Locate the cell with the specified text and output its [x, y] center coordinate. 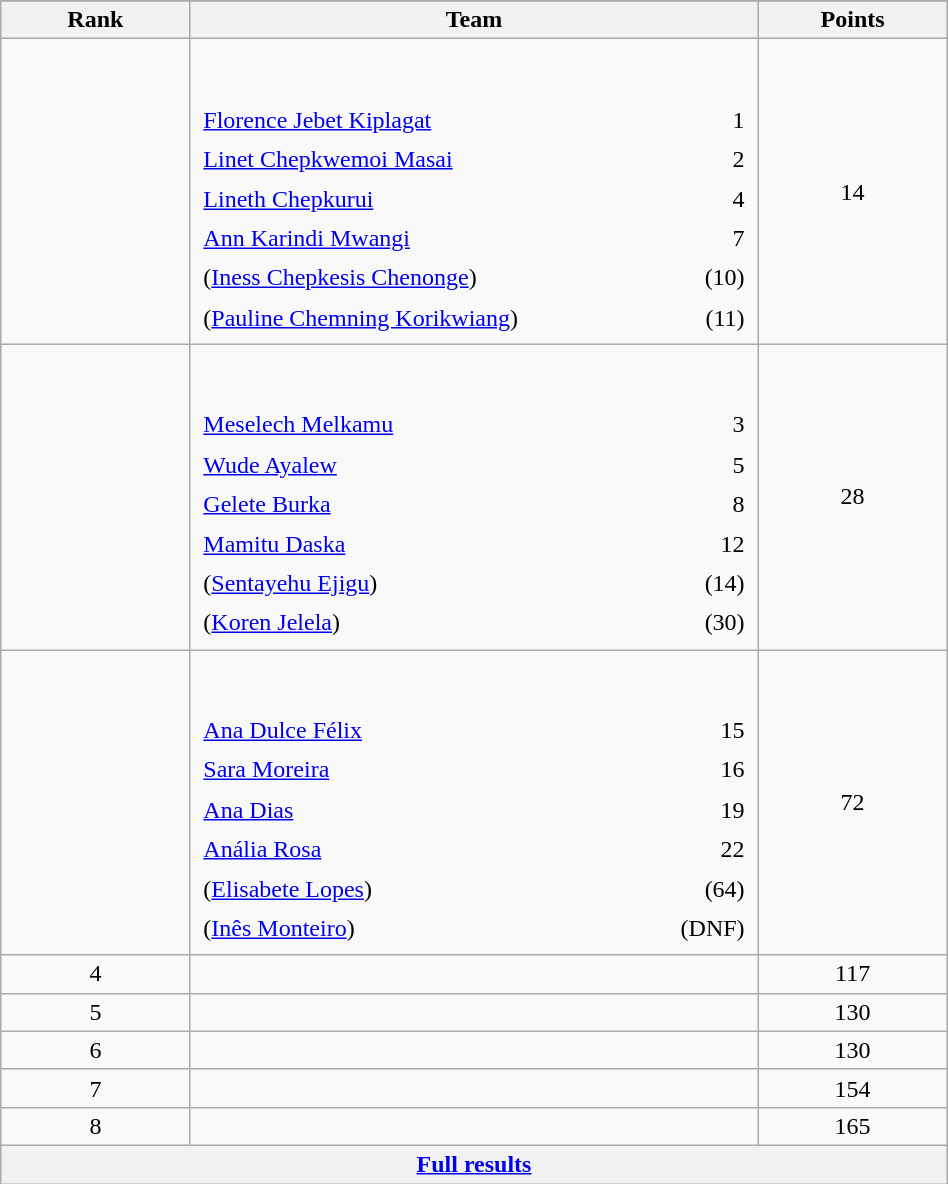
Ann Karindi Mwangi [436, 238]
Team [474, 20]
14 [852, 192]
(Pauline Chemning Korikwiang) [436, 318]
(Iness Chepkesis Chenonge) [436, 278]
28 [852, 496]
12 [694, 544]
Anália Rosa [393, 850]
Sara Moreira [393, 770]
72 [852, 802]
Meselech Melkamu [418, 426]
Points [852, 20]
19 [669, 810]
(14) [694, 584]
(Sentayehu Ejigu) [418, 584]
Rank [96, 20]
(10) [714, 278]
154 [852, 1088]
(64) [669, 888]
Florence Jebet Kiplagat [436, 120]
(Elisabete Lopes) [393, 888]
2 [714, 160]
117 [852, 974]
165 [852, 1126]
Lineth Chepkurui [436, 198]
3 [694, 426]
16 [669, 770]
(30) [694, 624]
Meselech Melkamu 3 Wude Ayalew 5 Gelete Burka 8 Mamitu Daska 12 (Sentayehu Ejigu) (14) (Koren Jelela) (30) [474, 496]
1 [714, 120]
6 [96, 1050]
Wude Ayalew [418, 464]
15 [669, 730]
Mamitu Daska [418, 544]
Linet Chepkwemoi Masai [436, 160]
Ana Dulce Félix 15 Sara Moreira 16 Ana Dias 19 Anália Rosa 22 (Elisabete Lopes) (64) (Inês Monteiro) (DNF) [474, 802]
(DNF) [669, 928]
(Inês Monteiro) [393, 928]
Ana Dulce Félix [393, 730]
22 [669, 850]
Gelete Burka [418, 504]
Ana Dias [393, 810]
(11) [714, 318]
Full results [474, 1164]
(Koren Jelela) [418, 624]
